Provide the (x, y) coordinate of the cell's center where the given text is located.  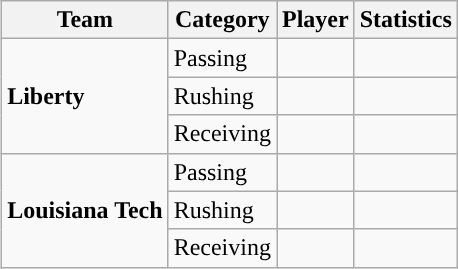
Player (315, 20)
Team (85, 20)
Louisiana Tech (85, 210)
Statistics (406, 20)
Liberty (85, 96)
Category (222, 20)
